Find where the given text appears and provide that cell's center as [X, Y] coordinate. 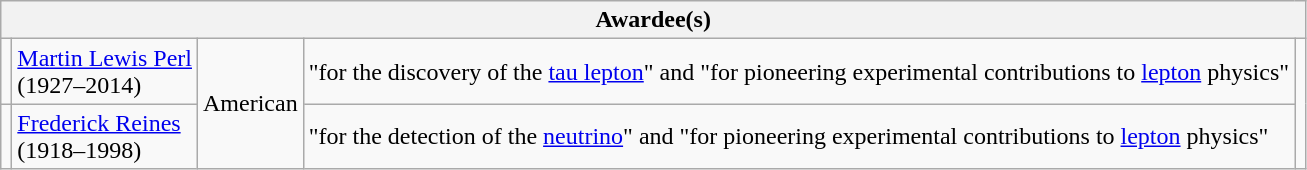
Martin Lewis Perl(1927–2014) [105, 72]
Frederick Reines(1918–1998) [105, 136]
"for the discovery of the tau lepton" and "for pioneering experimental contributions to lepton physics" [798, 72]
Awardee(s) [654, 20]
American [251, 104]
"for the detection of the neutrino" and "for pioneering experimental contributions to lepton physics" [798, 136]
